Determine the [x, y] coordinate at the center of the cell enclosing the given text.  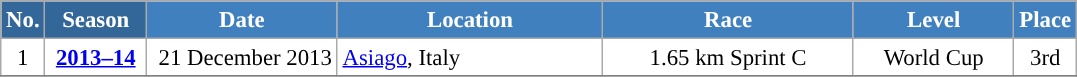
Place [1045, 20]
World Cup [934, 58]
Race [728, 20]
1 [23, 58]
Season [96, 20]
No. [23, 20]
Level [934, 20]
3rd [1045, 58]
Location [470, 20]
Asiago, Italy [470, 58]
Date [242, 20]
21 December 2013 [242, 58]
2013–14 [96, 58]
1.65 km Sprint C [728, 58]
